Extract the [x, y] coordinate from the center of the cell holding the provided text.  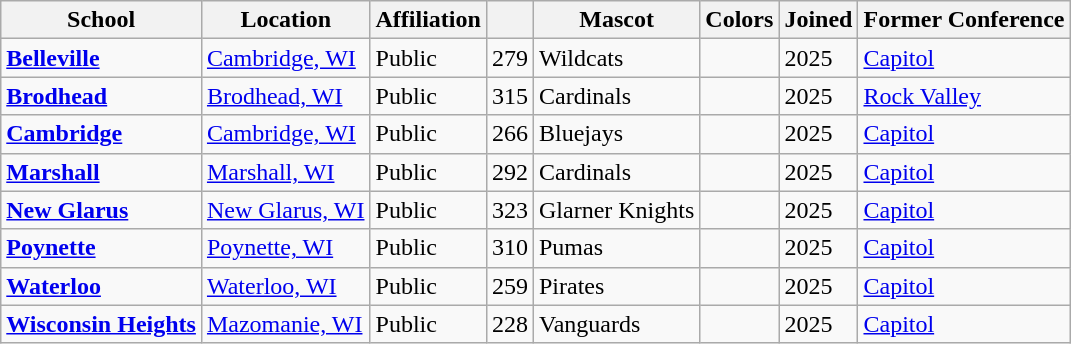
Affiliation [428, 20]
Rock Valley [964, 96]
New Glarus [102, 210]
Glarner Knights [616, 210]
Vanguards [616, 324]
323 [510, 210]
Brodhead, WI [286, 96]
Waterloo [102, 286]
Wisconsin Heights [102, 324]
315 [510, 96]
259 [510, 286]
Mascot [616, 20]
279 [510, 58]
Pirates [616, 286]
Cambridge [102, 134]
228 [510, 324]
Brodhead [102, 96]
Mazomanie, WI [286, 324]
Bluejays [616, 134]
Joined [818, 20]
Colors [740, 20]
Pumas [616, 248]
266 [510, 134]
New Glarus, WI [286, 210]
Poynette [102, 248]
Poynette, WI [286, 248]
310 [510, 248]
Marshall, WI [286, 172]
Location [286, 20]
Marshall [102, 172]
School [102, 20]
Waterloo, WI [286, 286]
292 [510, 172]
Former Conference [964, 20]
Wildcats [616, 58]
Belleville [102, 58]
